Capture the cell that displays the provided text and extract its (x, y) central coordinate. 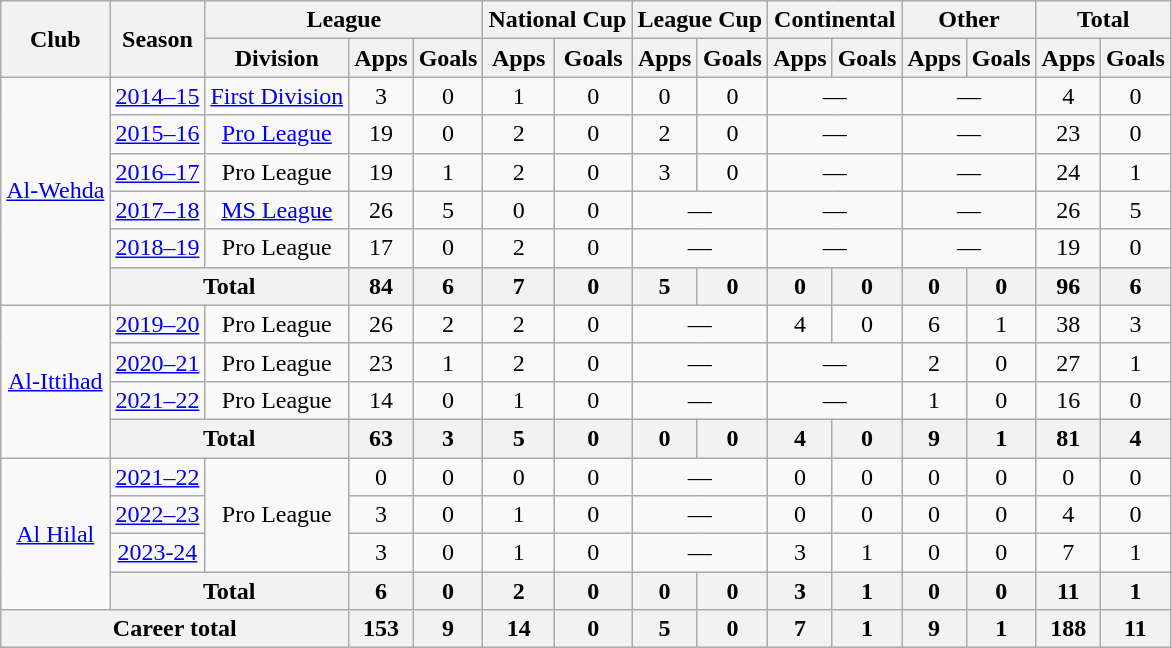
17 (381, 248)
84 (381, 286)
League (344, 20)
2022–23 (158, 515)
Continental (835, 20)
Al-Wehda (56, 191)
Al Hilal (56, 534)
2018–19 (158, 248)
Al-Ittihad (56, 381)
MS League (277, 210)
38 (1068, 324)
96 (1068, 286)
Division (277, 58)
Club (56, 39)
2020–21 (158, 362)
Season (158, 39)
2017–18 (158, 210)
2014–15 (158, 96)
Other (969, 20)
2016–17 (158, 172)
63 (381, 438)
153 (381, 629)
First Division (277, 96)
16 (1068, 400)
27 (1068, 362)
Career total (175, 629)
81 (1068, 438)
188 (1068, 629)
2015–16 (158, 134)
League Cup (700, 20)
2019–20 (158, 324)
2023-24 (158, 553)
National Cup (558, 20)
24 (1068, 172)
